For the text-containing cell, return its midpoint in (X, Y) coordinate format. 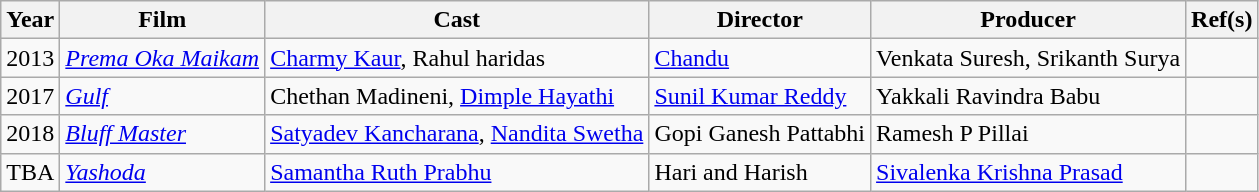
Gulf (162, 96)
Film (162, 20)
Samantha Ruth Prabhu (457, 172)
Sivalenka Krishna Prasad (1028, 172)
Prema Oka Maikam (162, 58)
2017 (30, 96)
Producer (1028, 20)
Venkata Suresh, Srikanth Surya (1028, 58)
Yashoda (162, 172)
Bluff Master (162, 134)
TBA (30, 172)
2013 (30, 58)
Charmy Kaur, Rahul haridas (457, 58)
Ramesh P Pillai (1028, 134)
Cast (457, 20)
Chandu (760, 58)
2018 (30, 134)
Yakkali Ravindra Babu (1028, 96)
Satyadev Kancharana, Nandita Swetha (457, 134)
Year (30, 20)
Director (760, 20)
Hari and Harish (760, 172)
Chethan Madineni, Dimple Hayathi (457, 96)
Sunil Kumar Reddy (760, 96)
Gopi Ganesh Pattabhi (760, 134)
Ref(s) (1222, 20)
